Provide the [x, y] coordinate of the cell's center where the given text is located.  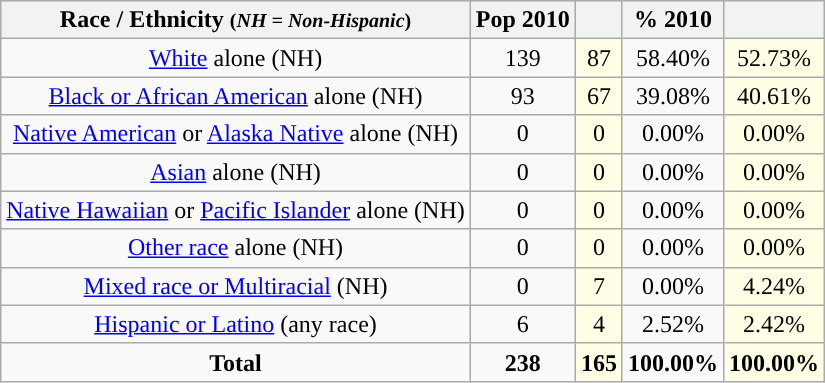
6 [522, 324]
Native Hawaiian or Pacific Islander alone (NH) [236, 210]
% 2010 [672, 20]
2.42% [774, 324]
Mixed race or Multiracial (NH) [236, 286]
238 [522, 362]
Race / Ethnicity (NH = Non-Hispanic) [236, 20]
58.40% [672, 58]
93 [522, 96]
Hispanic or Latino (any race) [236, 324]
Other race alone (NH) [236, 248]
Total [236, 362]
7 [598, 286]
Pop 2010 [522, 20]
4.24% [774, 286]
39.08% [672, 96]
67 [598, 96]
4 [598, 324]
165 [598, 362]
Native American or Alaska Native alone (NH) [236, 134]
139 [522, 58]
52.73% [774, 58]
White alone (NH) [236, 58]
40.61% [774, 96]
2.52% [672, 324]
87 [598, 58]
Asian alone (NH) [236, 172]
Black or African American alone (NH) [236, 96]
